Capture the cell that displays the provided text and extract its [X, Y] central coordinate. 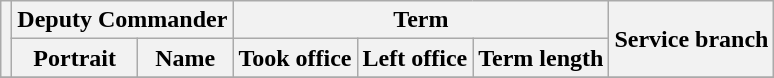
Portrait [75, 58]
Name [186, 58]
Took office [295, 58]
Deputy Commander [122, 20]
Term length [541, 58]
Service branch [692, 39]
Left office [415, 58]
Term [421, 20]
